Pinpoint the cell where the given text exists, returning its (x, y) midpoint coordinate. 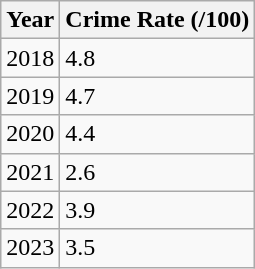
Crime Rate (/100) (158, 20)
2023 (30, 248)
2018 (30, 58)
2.6 (158, 172)
4.7 (158, 96)
Year (30, 20)
2021 (30, 172)
2022 (30, 210)
3.9 (158, 210)
2019 (30, 96)
2020 (30, 134)
4.8 (158, 58)
3.5 (158, 248)
4.4 (158, 134)
